Determine the [X, Y] coordinate at the center of the cell enclosing the given text.  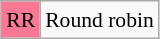
Round robin [100, 20]
RR [20, 20]
